For the text-containing cell, return its midpoint in [X, Y] coordinate format. 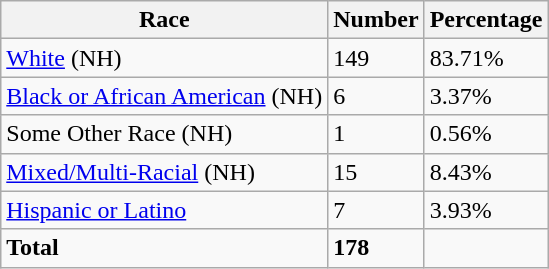
83.71% [486, 58]
178 [376, 248]
Black or African American (NH) [164, 96]
Total [164, 248]
8.43% [486, 172]
White (NH) [164, 58]
Some Other Race (NH) [164, 134]
0.56% [486, 134]
7 [376, 210]
3.93% [486, 210]
Mixed/Multi-Racial (NH) [164, 172]
Hispanic or Latino [164, 210]
3.37% [486, 96]
Race [164, 20]
15 [376, 172]
Percentage [486, 20]
149 [376, 58]
6 [376, 96]
1 [376, 134]
Number [376, 20]
